Extract the (x, y) coordinate from the center of the cell holding the provided text.  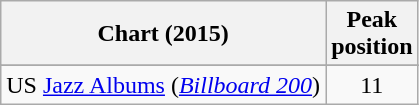
Chart (2015) (164, 34)
Peakposition (372, 34)
11 (372, 85)
US Jazz Albums (Billboard 200) (164, 85)
